Search for the cell housing the specified text and yield its [x, y] center coordinate. 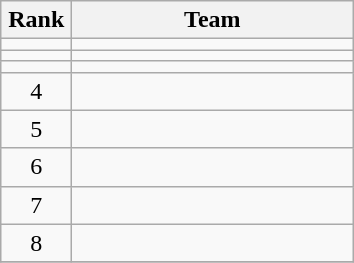
5 [36, 129]
6 [36, 167]
8 [36, 243]
Team [212, 20]
Rank [36, 20]
7 [36, 205]
4 [36, 91]
